Detect which cell encompasses the target text, then output its (X, Y) center coordinate. 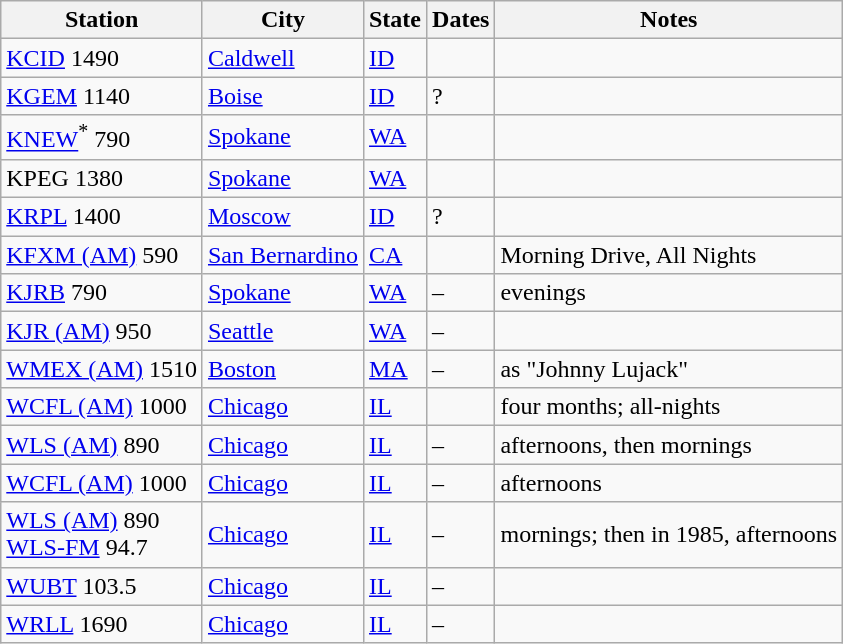
KPEG 1380 (102, 178)
WRLL 1690 (102, 624)
as "Johnny Lujack" (669, 369)
Station (102, 20)
four months; all-nights (669, 407)
MA (394, 369)
KCID 1490 (102, 58)
mornings; then in 1985, afternoons (669, 534)
WUBT 103.5 (102, 586)
Boston (282, 369)
evenings (669, 293)
KNEW* 790 (102, 138)
Morning Drive, All Nights (669, 255)
Notes (669, 20)
Dates (461, 20)
WLS (AM) 890 (102, 445)
Moscow (282, 217)
KRPL 1400 (102, 217)
State (394, 20)
Seattle (282, 331)
WLS (AM) 890WLS-FM 94.7 (102, 534)
KFXM (AM) 590 (102, 255)
afternoons (669, 483)
afternoons, then mornings (669, 445)
WMEX (AM) 1510 (102, 369)
CA (394, 255)
City (282, 20)
Boise (282, 96)
San Bernardino (282, 255)
KJR (AM) 950 (102, 331)
KGEM 1140 (102, 96)
KJRB 790 (102, 293)
Caldwell (282, 58)
